Provide the [X, Y] coordinate of the cell's center where the given text is located.  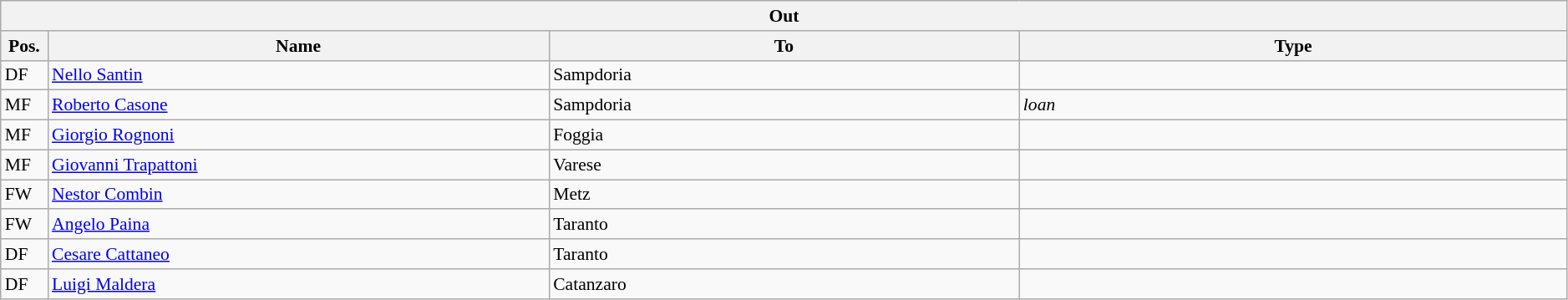
Giorgio Rognoni [298, 135]
Cesare Cattaneo [298, 254]
loan [1293, 105]
Metz [784, 195]
Varese [784, 165]
Type [1293, 46]
Catanzaro [784, 284]
Luigi Maldera [298, 284]
Nestor Combin [298, 195]
Name [298, 46]
Roberto Casone [298, 105]
To [784, 46]
Pos. [24, 46]
Nello Santin [298, 75]
Angelo Paina [298, 225]
Out [784, 16]
Foggia [784, 135]
Giovanni Trapattoni [298, 165]
